Find where the given text appears and provide that cell's center as (X, Y) coordinate. 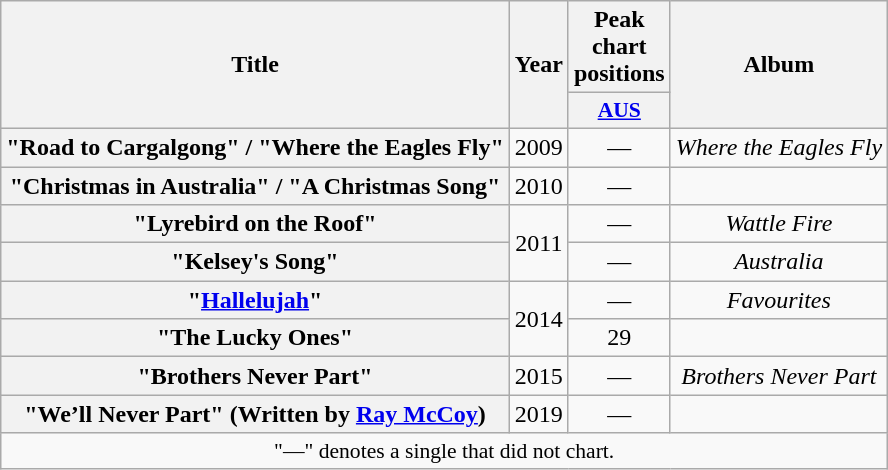
2009 (538, 147)
Brothers Never Part (778, 376)
"Christmas in Australia" / "A Christmas Song" (256, 185)
2019 (538, 414)
2015 (538, 376)
29 (619, 338)
"Brothers Never Part" (256, 376)
"We’ll Never Part" (Written by Ray McCoy) (256, 414)
"Hallelujah" (256, 300)
"The Lucky Ones" (256, 338)
"Lyrebird on the Roof" (256, 224)
AUS (619, 111)
Wattle Fire (778, 224)
Peak chart positions (619, 47)
2011 (538, 243)
"—" denotes a single that did not chart. (444, 451)
Year (538, 65)
"Kelsey's Song" (256, 262)
2010 (538, 185)
Title (256, 65)
Favourites (778, 300)
2014 (538, 319)
"Road to Cargalgong" / "Where the Eagles Fly" (256, 147)
Album (778, 65)
Where the Eagles Fly (778, 147)
Australia (778, 262)
